Output the (x, y) coordinate of the center of the cell containing the given text.  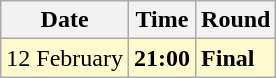
Time (162, 20)
Final (236, 58)
21:00 (162, 58)
Date (65, 20)
12 February (65, 58)
Round (236, 20)
